Detect which cell encompasses the target text, then output its (x, y) center coordinate. 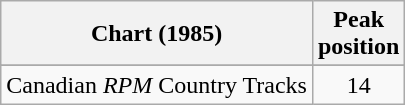
Canadian RPM Country Tracks (157, 85)
14 (358, 85)
Peakposition (358, 34)
Chart (1985) (157, 34)
